From the cell containing the given text, extract its center point as [x, y] coordinate. 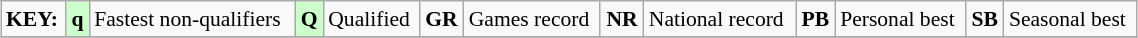
q [78, 19]
PB [816, 19]
GR [442, 19]
Qualified [371, 19]
Q [309, 19]
NR [622, 19]
SB [985, 19]
Personal best [900, 19]
National record [720, 19]
Seasonal best [1070, 19]
Games record [532, 19]
KEY: [34, 19]
Fastest non-qualifiers [192, 19]
